Identify which cell holds the provided text, then report its (X, Y) central coordinate. 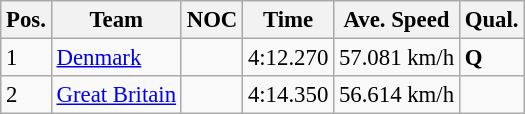
NOC (212, 20)
4:14.350 (288, 95)
4:12.270 (288, 58)
Denmark (116, 58)
Team (116, 20)
Pos. (26, 20)
57.081 km/h (397, 58)
Q (491, 58)
1 (26, 58)
Ave. Speed (397, 20)
Great Britain (116, 95)
2 (26, 95)
56.614 km/h (397, 95)
Qual. (491, 20)
Time (288, 20)
